Pinpoint the cell where the given text exists, returning its [x, y] midpoint coordinate. 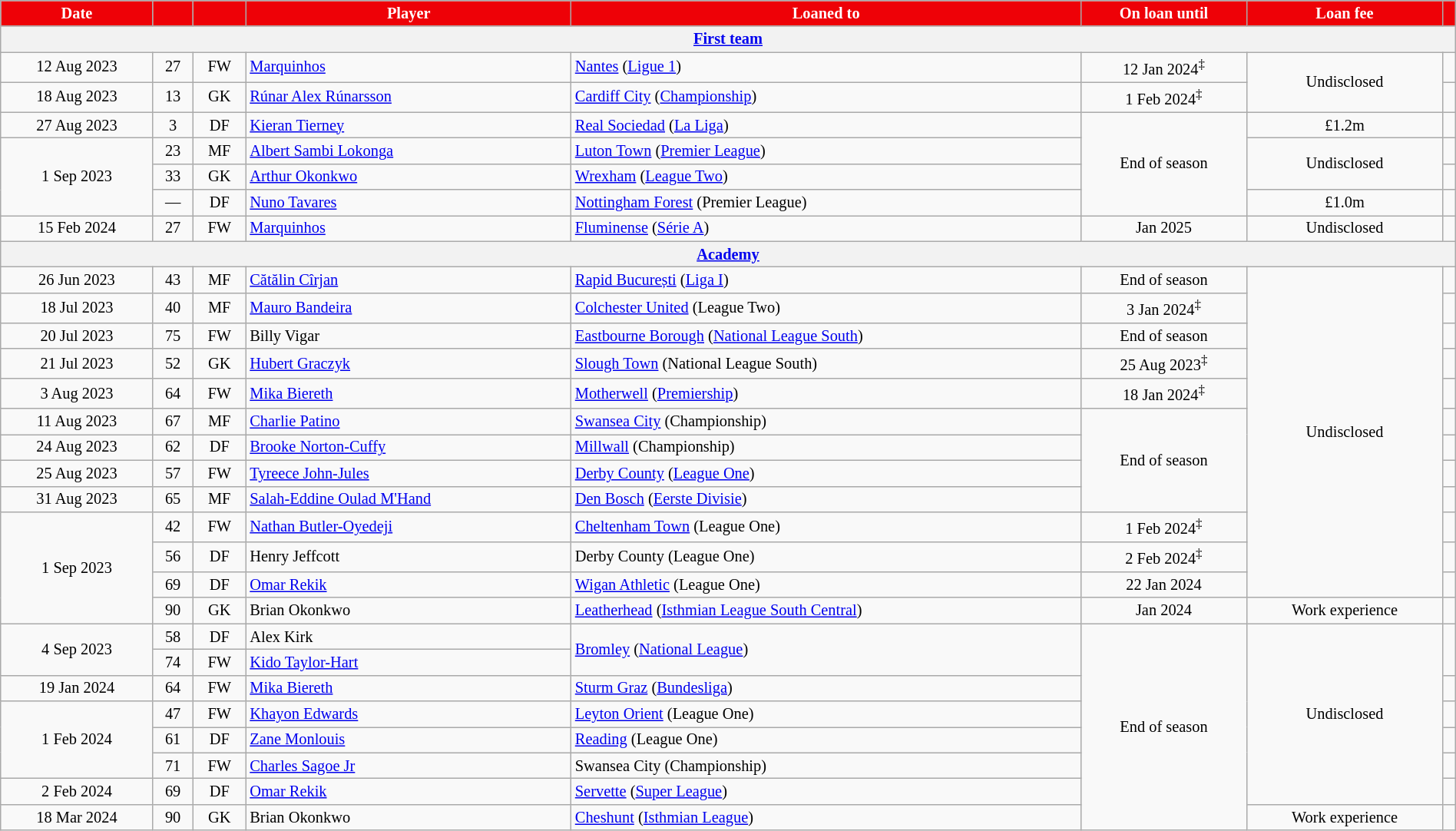
Wigan Athletic (League One) [826, 584]
15 Feb 2024 [77, 228]
Zane Monlouis [409, 740]
Charlie Patino [409, 422]
47 [173, 713]
Kido Taylor-Hart [409, 662]
11 Aug 2023 [77, 422]
Nottingham Forest (Premier League) [826, 203]
56 [173, 556]
First team [728, 39]
2 Feb 2024 [77, 791]
Loaned to [826, 13]
Rapid București (Liga I) [826, 280]
Fluminense (Série A) [826, 228]
25 Aug 2023 [77, 473]
Loan fee [1344, 13]
57 [173, 473]
43 [173, 280]
Eastbourne Borough (National League South) [826, 336]
Wrexham (League Two) [826, 177]
Reading (League One) [826, 740]
Cardiff City (Championship) [826, 97]
40 [173, 307]
25 Aug 2023‡ [1163, 364]
Hubert Graczyk [409, 364]
13 [173, 97]
52 [173, 364]
12 Jan 2024‡ [1163, 68]
Arthur Okonkwo [409, 177]
Albert Sambi Lokonga [409, 151]
4 Sep 2023 [77, 650]
31 Aug 2023 [77, 499]
Nuno Tavares [409, 203]
Motherwell (Premiership) [826, 393]
18 Jul 2023 [77, 307]
Millwall (Championship) [826, 447]
42 [173, 527]
2 Feb 2024‡ [1163, 556]
20 Jul 2023 [77, 336]
Tyreece John-Jules [409, 473]
61 [173, 740]
19 Jan 2024 [77, 688]
Colchester United (League Two) [826, 307]
Den Bosch (Eerste Divisie) [826, 499]
27 Aug 2023 [77, 125]
22 Jan 2024 [1163, 584]
Cheshunt (Isthmian League) [826, 817]
67 [173, 422]
74 [173, 662]
26 Jun 2023 [77, 280]
Brooke Norton-Cuffy [409, 447]
18 Jan 2024‡ [1163, 393]
21 Jul 2023 [77, 364]
Servette (Super League) [826, 791]
Date [77, 13]
65 [173, 499]
58 [173, 637]
Alex Kirk [409, 637]
75 [173, 336]
33 [173, 177]
Luton Town (Premier League) [826, 151]
23 [173, 151]
Nantes (Ligue 1) [826, 68]
Cătălin Cîrjan [409, 280]
Kieran Tierney [409, 125]
£1.2m [1344, 125]
12 Aug 2023 [77, 68]
Salah-Eddine Oulad M'Hand [409, 499]
Real Sociedad (La Liga) [826, 125]
18 Mar 2024 [77, 817]
Player [409, 13]
3 [173, 125]
Sturm Graz (Bundesliga) [826, 688]
£1.0m [1344, 203]
18 Aug 2023 [77, 97]
Academy [728, 254]
Henry Jeffcott [409, 556]
Leatherhead (Isthmian League South Central) [826, 611]
On loan until [1163, 13]
Charles Sagoe Jr [409, 766]
Jan 2024 [1163, 611]
— [173, 203]
71 [173, 766]
Leyton Orient (League One) [826, 713]
Cheltenham Town (League One) [826, 527]
Jan 2025 [1163, 228]
Nathan Butler-Oyedeji [409, 527]
3 Jan 2024‡ [1163, 307]
Billy Vigar [409, 336]
1 Feb 2024 [77, 739]
Rúnar Alex Rúnarsson [409, 97]
Bromley (National League) [826, 650]
24 Aug 2023 [77, 447]
Slough Town (National League South) [826, 364]
Mauro Bandeira [409, 307]
Khayon Edwards [409, 713]
3 Aug 2023 [77, 393]
62 [173, 447]
